Detect which cell encompasses the target text, then output its (X, Y) center coordinate. 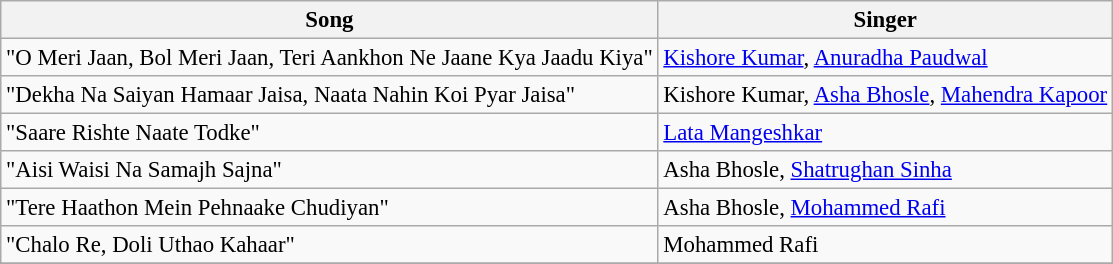
Lata Mangeshkar (885, 133)
"Tere Haathon Mein Pehnaake Chudiyan" (330, 208)
Kishore Kumar, Anuradha Paudwal (885, 58)
"Chalo Re, Doli Uthao Kahaar" (330, 245)
Mohammed Rafi (885, 245)
Kishore Kumar, Asha Bhosle, Mahendra Kapoor (885, 95)
"O Meri Jaan, Bol Meri Jaan, Teri Aankhon Ne Jaane Kya Jaadu Kiya" (330, 58)
Asha Bhosle, Mohammed Rafi (885, 208)
Asha Bhosle, Shatrughan Sinha (885, 170)
"Saare Rishte Naate Todke" (330, 133)
Singer (885, 20)
"Aisi Waisi Na Samajh Sajna" (330, 170)
Song (330, 20)
"Dekha Na Saiyan Hamaar Jaisa, Naata Nahin Koi Pyar Jaisa" (330, 95)
